Return the (X, Y) coordinate for the center point of the cell that contains the specified text.  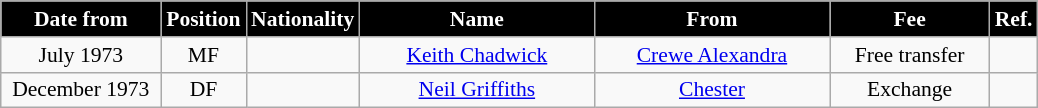
From (712, 19)
Nationality (302, 19)
Fee (910, 19)
DF (204, 90)
Ref. (1014, 19)
Free transfer (910, 55)
July 1973 (81, 55)
Exchange (910, 90)
Date from (81, 19)
MF (204, 55)
Position (204, 19)
December 1973 (81, 90)
Keith Chadwick (476, 55)
Chester (712, 90)
Neil Griffiths (476, 90)
Crewe Alexandra (712, 55)
Name (476, 19)
